Search for the cell housing the specified text and yield its [x, y] center coordinate. 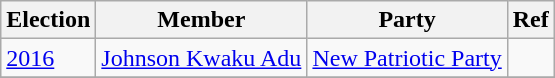
New Patriotic Party [407, 58]
Party [407, 20]
Ref [530, 20]
Election [48, 20]
Johnson Kwaku Adu [202, 58]
Member [202, 20]
2016 [48, 58]
